Provide the (X, Y) coordinate of the cell's center where the given text is located.  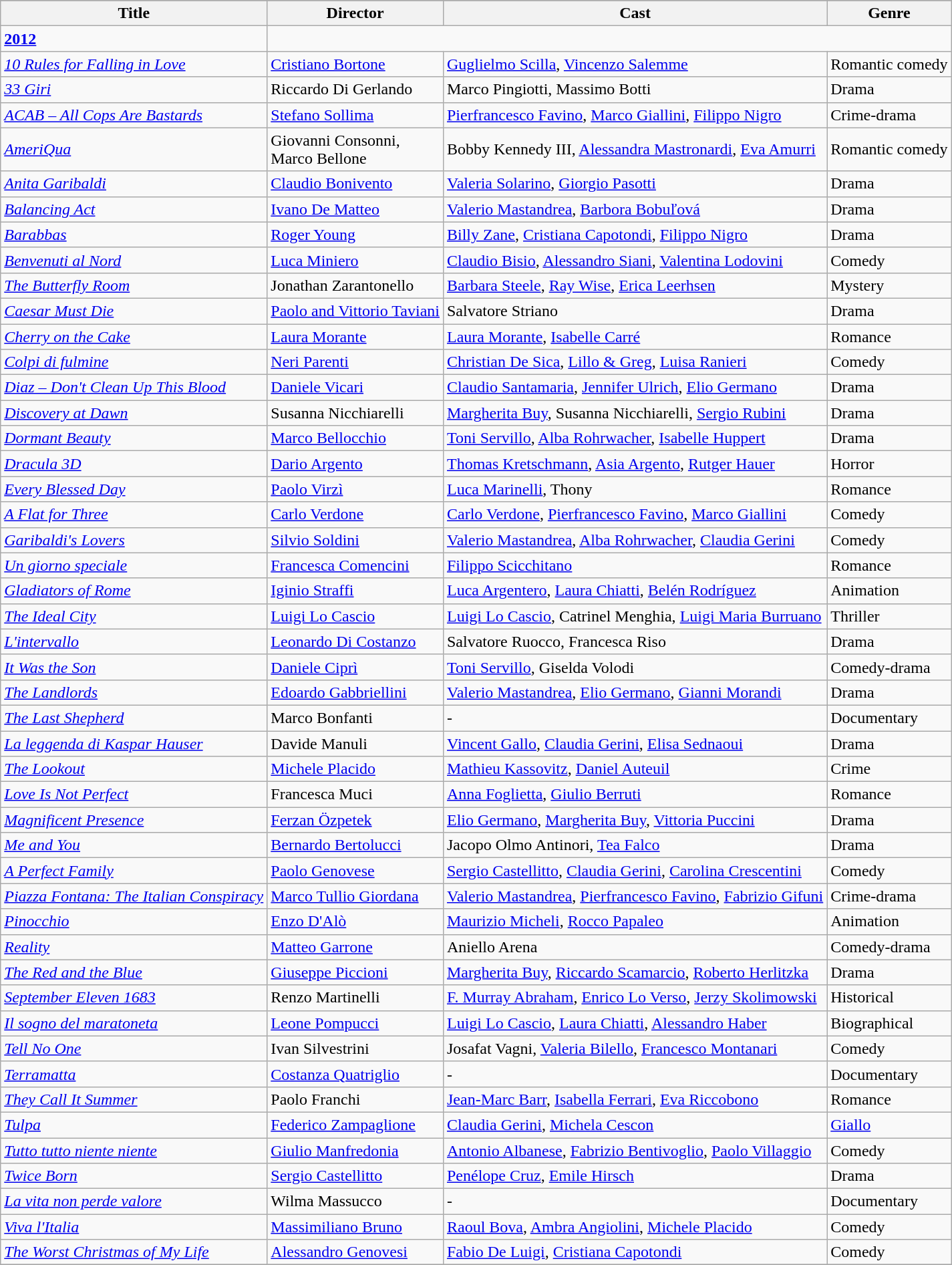
Magnificent Presence (134, 820)
Marco Pingiotti, Massimo Botti (635, 90)
Margherita Buy, Riccardo Scamarcio, Roberto Herlitzka (635, 972)
La vita non perde valore (134, 1202)
ACAB – All Cops Are Bastards (134, 115)
10 Rules for Falling in Love (134, 64)
Valeria Solarino, Giorgio Pasotti (635, 184)
Sergio Castellitto, Claudia Gerini, Carolina Crescentini (635, 871)
Billy Zane, Cristiana Capotondi, Filippo Nigro (635, 235)
Maurizio Micheli, Rocco Papaleo (635, 922)
Paolo and Vittorio Taviani (355, 311)
Claudio Bonivento (355, 184)
Paolo Genovese (355, 871)
Sergio Castellitto (355, 1176)
Massimiliano Bruno (355, 1227)
Giallo (889, 1125)
Fabio De Luigi, Cristiana Capotondi (635, 1252)
Benvenuti al Nord (134, 260)
Genre (889, 13)
Luca Marinelli, Thony (635, 489)
Tulpa (134, 1125)
Biographical (889, 1023)
Every Blessed Day (134, 489)
Roger Young (355, 235)
Riccardo Di Gerlando (355, 90)
Michele Placido (355, 769)
Laura Morante, Isabelle Carré (635, 336)
Barbara Steele, Ray Wise, Erica Leerhsen (635, 285)
Cristiano Bortone (355, 64)
Silvio Soldini (355, 540)
Claudia Gerini, Michela Cescon (635, 1125)
Historical (889, 998)
Director (355, 13)
Bobby Kennedy III, Alessandra Mastronardi, Eva Amurri (635, 150)
Un giorno speciale (134, 565)
The Ideal City (134, 616)
Antonio Albanese, Fabrizio Bentivoglio, Paolo Villaggio (635, 1150)
Salvatore Ruocco, Francesca Riso (635, 642)
F. Murray Abraham, Enrico Lo Verso, Jerzy Skolimowski (635, 998)
Paolo Franchi (355, 1099)
Valerio Mastandrea, Elio Germano, Gianni Morandi (635, 692)
Salvatore Striano (635, 311)
Toni Servillo, Giselda Volodi (635, 667)
Federico Zampaglione (355, 1125)
The Butterfly Room (134, 285)
Jacopo Olmo Antinori, Tea Falco (635, 845)
Valerio Mastandrea, Pierfrancesco Favino, Fabrizio Gifuni (635, 896)
Colpi di fulmine (134, 362)
Tutto tutto niente niente (134, 1150)
The Worst Christmas of My Life (134, 1252)
A Flat for Three (134, 515)
Twice Born (134, 1176)
Viva l'Italia (134, 1227)
Margherita Buy, Susanna Nicchiarelli, Sergio Rubini (635, 413)
Dormant Beauty (134, 438)
Terramatta (134, 1074)
Wilma Massucco (355, 1202)
Carlo Verdone, Pierfrancesco Favino, Marco Giallini (635, 515)
Susanna Nicchiarelli (355, 413)
Barabbas (134, 235)
Francesca Muci (355, 795)
Piazza Fontana: The Italian Conspiracy (134, 896)
Laura Morante (355, 336)
Balancing Act (134, 209)
L'intervallo (134, 642)
Dracula 3D (134, 464)
Giovanni Consonni,Marco Bellone (355, 150)
Alessandro Genovesi (355, 1252)
Giuseppe Piccioni (355, 972)
Ferzan Özpetek (355, 820)
Crime (889, 769)
Francesca Comencini (355, 565)
It Was the Son (134, 667)
Renzo Martinelli (355, 998)
Neri Parenti (355, 362)
Matteo Garrone (355, 947)
Cherry on the Cake (134, 336)
Ivano De Matteo (355, 209)
They Call It Summer (134, 1099)
The Lookout (134, 769)
2012 (134, 39)
Anna Foglietta, Giulio Berruti (635, 795)
Garibaldi's Lovers (134, 540)
Leone Pompucci (355, 1023)
Luca Miniero (355, 260)
Claudio Bisio, Alessandro Siani, Valentina Lodovini (635, 260)
Josafat Vagni, Valeria Bilello, Francesco Montanari (635, 1048)
Love Is Not Perfect (134, 795)
Filippo Scicchitano (635, 565)
Guglielmo Scilla, Vincenzo Salemme (635, 64)
Paolo Virzì (355, 489)
Elio Germano, Margherita Buy, Vittoria Puccini (635, 820)
Stefano Sollima (355, 115)
Enzo D'Alò (355, 922)
Edoardo Gabbriellini (355, 692)
Giulio Manfredonia (355, 1150)
Davide Manuli (355, 744)
Mathieu Kassovitz, Daniel Auteuil (635, 769)
Title (134, 13)
Daniele Ciprì (355, 667)
Vincent Gallo, Claudia Gerini, Elisa Sednaoui (635, 744)
A Perfect Family (134, 871)
Gladiators of Rome (134, 591)
Luigi Lo Cascio, Catrinel Menghia, Luigi Maria Burruano (635, 616)
Valerio Mastandrea, Barbora Bobuľová (635, 209)
Christian De Sica, Lillo & Greg, Luisa Ranieri (635, 362)
Penélope Cruz, Emile Hirsch (635, 1176)
Jonathan Zarantonello (355, 285)
Il sogno del maratoneta (134, 1023)
Carlo Verdone (355, 515)
The Landlords (134, 692)
Marco Bonfanti (355, 718)
Anita Garibaldi (134, 184)
Costanza Quatriglio (355, 1074)
Thriller (889, 616)
Reality (134, 947)
Discovery at Dawn (134, 413)
Valerio Mastandrea, Alba Rohrwacher, Claudia Gerini (635, 540)
Bernardo Bertolucci (355, 845)
Luigi Lo Cascio, Laura Chiatti, Alessandro Haber (635, 1023)
Ivan Silvestrini (355, 1048)
Luca Argentero, Laura Chiatti, Belén Rodríguez (635, 591)
33 Giri (134, 90)
La leggenda di Kaspar Hauser (134, 744)
Luigi Lo Cascio (355, 616)
Tell No One (134, 1048)
Jean-Marc Barr, Isabella Ferrari, Eva Riccobono (635, 1099)
AmeriQua (134, 150)
The Last Shepherd (134, 718)
Me and You (134, 845)
Leonardo Di Costanzo (355, 642)
Caesar Must Die (134, 311)
Diaz – Don't Clean Up This Blood (134, 388)
Dario Argento (355, 464)
The Red and the Blue (134, 972)
Marco Bellocchio (355, 438)
Mystery (889, 285)
Raoul Bova, Ambra Angiolini, Michele Placido (635, 1227)
Cast (635, 13)
Toni Servillo, Alba Rohrwacher, Isabelle Huppert (635, 438)
Thomas Kretschmann, Asia Argento, Rutger Hauer (635, 464)
Claudio Santamaria, Jennifer Ulrich, Elio Germano (635, 388)
September Eleven 1683 (134, 998)
Daniele Vicari (355, 388)
Horror (889, 464)
Marco Tullio Giordana (355, 896)
Pinocchio (134, 922)
Pierfrancesco Favino, Marco Giallini, Filippo Nigro (635, 115)
Aniello Arena (635, 947)
Iginio Straffi (355, 591)
